Search for the cell housing the specified text and yield its [X, Y] center coordinate. 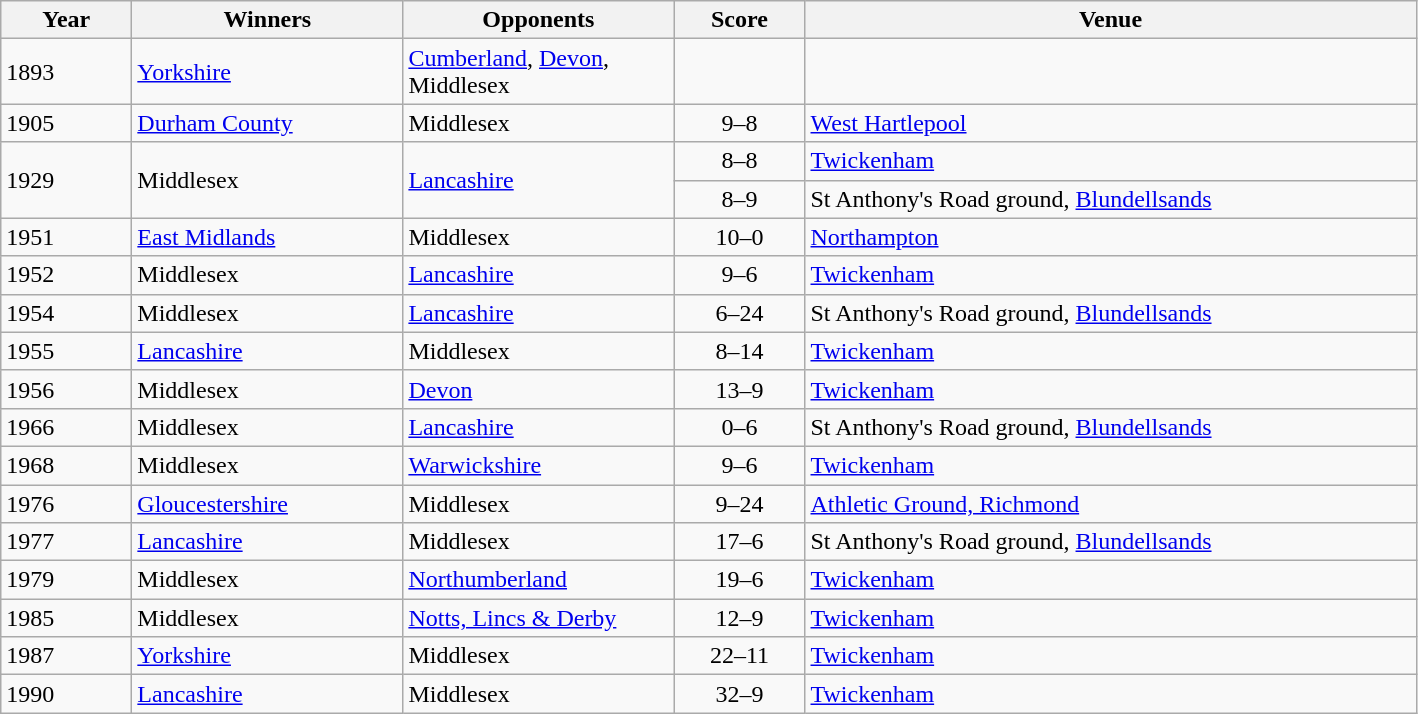
Year [66, 20]
1954 [66, 313]
Winners [268, 20]
1966 [66, 427]
8–14 [740, 351]
8–8 [740, 161]
6–24 [740, 313]
Durham County [268, 123]
1956 [66, 389]
West Hartlepool [1110, 123]
1951 [66, 237]
9–8 [740, 123]
1905 [66, 123]
0–6 [740, 427]
1955 [66, 351]
13–9 [740, 389]
1979 [66, 580]
Opponents [538, 20]
1985 [66, 618]
Northumberland [538, 580]
9–24 [740, 503]
Cumberland, Devon, Middlesex [538, 72]
19–6 [740, 580]
Score [740, 20]
Northampton [1110, 237]
Venue [1110, 20]
East Midlands [268, 237]
1893 [66, 72]
1977 [66, 542]
Warwickshire [538, 465]
1976 [66, 503]
22–11 [740, 656]
8–9 [740, 199]
Devon [538, 389]
1929 [66, 180]
1987 [66, 656]
17–6 [740, 542]
Notts, Lincs & Derby [538, 618]
32–9 [740, 694]
1968 [66, 465]
1990 [66, 694]
12–9 [740, 618]
Gloucestershire [268, 503]
Athletic Ground, Richmond [1110, 503]
1952 [66, 275]
10–0 [740, 237]
